Provide the [X, Y] coordinate of the cell's center where the given text is located.  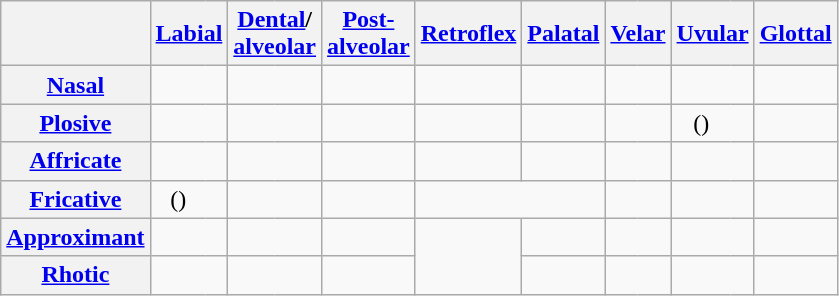
Fricative [76, 199]
Affricate [76, 161]
Uvular [712, 34]
Palatal [564, 34]
Retroflex [468, 34]
Velar [638, 34]
Labial [189, 34]
Plosive [76, 123]
Glottal [796, 34]
Rhotic [76, 275]
Post-alveolar [369, 34]
Nasal [76, 85]
Dental/alveolar [275, 34]
Approximant [76, 237]
